From the cell containing the given text, extract its center point as (X, Y) coordinate. 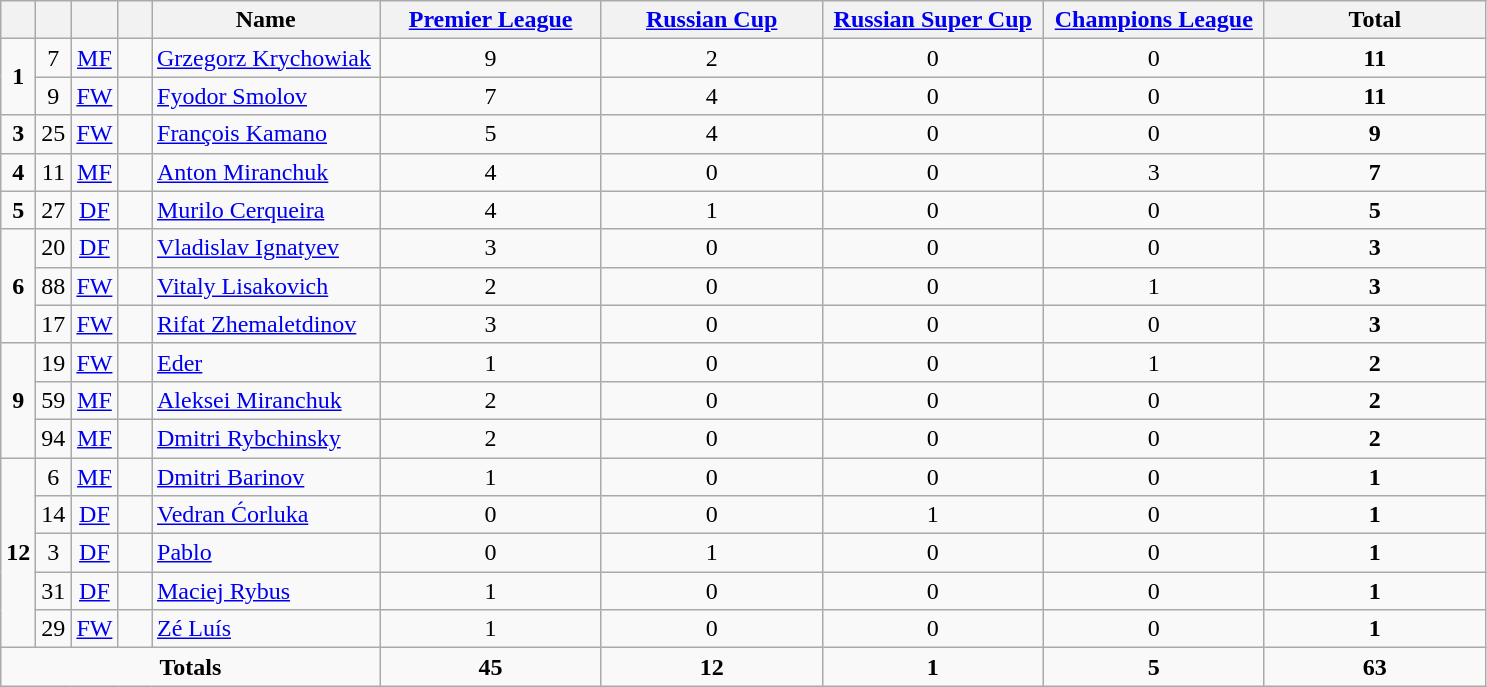
Dmitri Barinov (266, 477)
31 (54, 591)
20 (54, 248)
Vladislav Ignatyev (266, 248)
Eder (266, 362)
Vedran Ćorluka (266, 515)
17 (54, 324)
59 (54, 400)
Russian Super Cup (932, 20)
88 (54, 286)
Vitaly Lisakovich (266, 286)
Zé Luís (266, 629)
Fyodor Smolov (266, 96)
Rifat Zhemaletdinov (266, 324)
25 (54, 134)
Russian Cup (712, 20)
Pablo (266, 553)
14 (54, 515)
19 (54, 362)
63 (1374, 667)
Name (266, 20)
Anton Miranchuk (266, 172)
Murilo Cerqueira (266, 210)
Champions League (1154, 20)
45 (490, 667)
94 (54, 438)
Dmitri Rybchinsky (266, 438)
Totals (190, 667)
Premier League (490, 20)
Maciej Rybus (266, 591)
Total (1374, 20)
Grzegorz Krychowiak (266, 58)
François Kamano (266, 134)
Aleksei Miranchuk (266, 400)
27 (54, 210)
29 (54, 629)
